Extract the [X, Y] coordinate from the center of the cell holding the provided text.  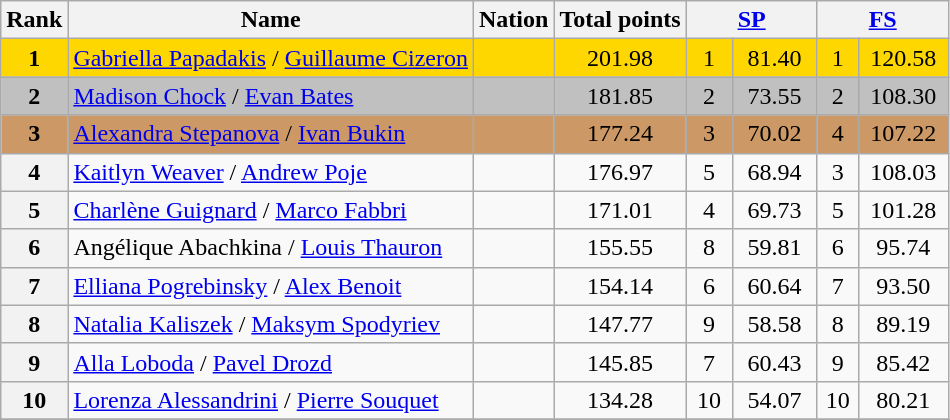
108.30 [903, 96]
145.85 [620, 362]
107.22 [903, 134]
147.77 [620, 324]
Name [271, 20]
70.02 [774, 134]
54.07 [774, 400]
101.28 [903, 210]
73.55 [774, 96]
81.40 [774, 58]
68.94 [774, 172]
Angélique Abachkina / Louis Thauron [271, 248]
134.28 [620, 400]
176.97 [620, 172]
154.14 [620, 286]
93.50 [903, 286]
60.64 [774, 286]
171.01 [620, 210]
Natalia Kaliszek / Maksym Spodyriev [271, 324]
85.42 [903, 362]
59.81 [774, 248]
155.55 [620, 248]
Rank [34, 20]
Kaitlyn Weaver / Andrew Poje [271, 172]
80.21 [903, 400]
Total points [620, 20]
58.58 [774, 324]
95.74 [903, 248]
69.73 [774, 210]
Madison Chock / Evan Bates [271, 96]
Alla Loboda / Pavel Drozd [271, 362]
201.98 [620, 58]
108.03 [903, 172]
89.19 [903, 324]
Lorenza Alessandrini / Pierre Souquet [271, 400]
60.43 [774, 362]
Gabriella Papadakis / Guillaume Cizeron [271, 58]
Nation [513, 20]
120.58 [903, 58]
Charlène Guignard / Marco Fabbri [271, 210]
SP [752, 20]
Elliana Pogrebinsky / Alex Benoit [271, 286]
181.85 [620, 96]
FS [882, 20]
177.24 [620, 134]
Alexandra Stepanova / Ivan Bukin [271, 134]
